Determine the (X, Y) coordinate at the center of the cell enclosing the given text.  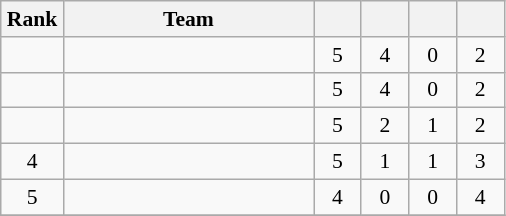
Team (188, 19)
Rank (32, 19)
3 (480, 162)
